Scan for the cell matching the given text and deliver its [x, y] coordinate at center. 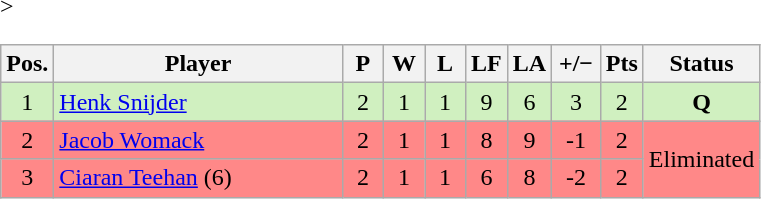
LA [529, 64]
Player [198, 64]
-2 [576, 178]
W [404, 64]
L [444, 64]
Pts [622, 64]
-1 [576, 140]
Q [701, 102]
Henk Snijder [198, 102]
Status [701, 64]
Ciaran Teehan (6) [198, 178]
Eliminated [701, 159]
Pos. [28, 64]
+/− [576, 64]
Jacob Womack [198, 140]
LF [487, 64]
P [362, 64]
